For the text-containing cell, return its midpoint in [X, Y] coordinate format. 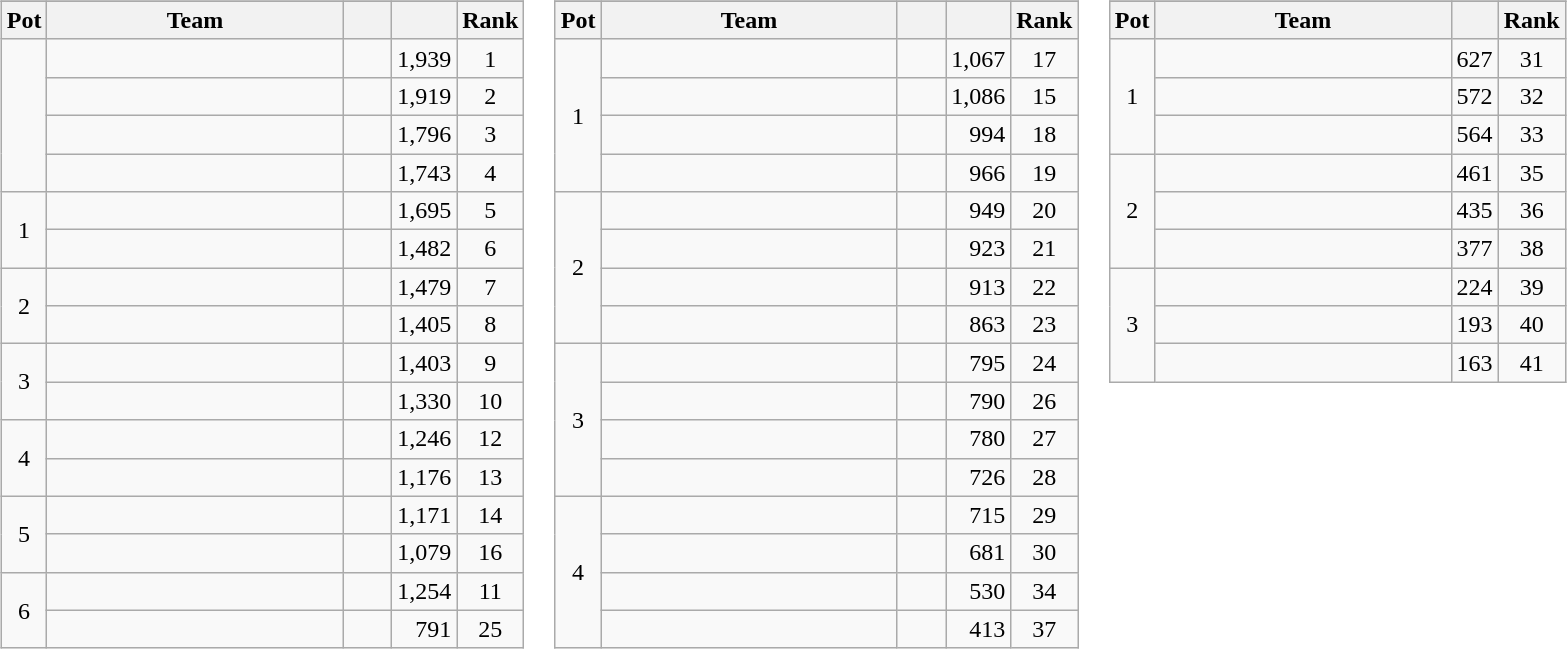
530 [978, 591]
20 [1044, 211]
1,067 [978, 58]
12 [490, 439]
13 [490, 477]
38 [1532, 249]
27 [1044, 439]
40 [1532, 325]
36 [1532, 211]
28 [1044, 477]
8 [490, 325]
923 [978, 249]
9 [490, 363]
33 [1532, 134]
224 [1474, 287]
1,743 [424, 173]
949 [978, 211]
10 [490, 401]
34 [1044, 591]
863 [978, 325]
1,330 [424, 401]
11 [490, 591]
1,479 [424, 287]
1,254 [424, 591]
19 [1044, 173]
1,695 [424, 211]
726 [978, 477]
791 [424, 629]
32 [1532, 96]
1,405 [424, 325]
31 [1532, 58]
1,403 [424, 363]
413 [978, 629]
966 [978, 173]
7 [490, 287]
627 [1474, 58]
1,079 [424, 553]
39 [1532, 287]
1,796 [424, 134]
461 [1474, 173]
1,171 [424, 515]
14 [490, 515]
35 [1532, 173]
790 [978, 401]
193 [1474, 325]
163 [1474, 363]
16 [490, 553]
1,246 [424, 439]
377 [1474, 249]
17 [1044, 58]
23 [1044, 325]
715 [978, 515]
1,176 [424, 477]
780 [978, 439]
572 [1474, 96]
564 [1474, 134]
22 [1044, 287]
994 [978, 134]
37 [1044, 629]
681 [978, 553]
1,939 [424, 58]
1,919 [424, 96]
26 [1044, 401]
30 [1044, 553]
795 [978, 363]
1,482 [424, 249]
21 [1044, 249]
435 [1474, 211]
41 [1532, 363]
15 [1044, 96]
913 [978, 287]
18 [1044, 134]
1,086 [978, 96]
29 [1044, 515]
24 [1044, 363]
25 [490, 629]
